From the cell containing the given text, extract its center point as [X, Y] coordinate. 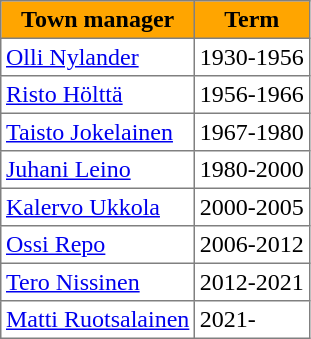
Juhani Leino [98, 170]
2012-2021 [252, 282]
Kalervo Ukkola [98, 207]
2021- [252, 320]
1980-2000 [252, 170]
Risto Hölttä [98, 95]
2006-2012 [252, 245]
Term [252, 20]
1956-1966 [252, 95]
Tero Nissinen [98, 282]
2000-2005 [252, 207]
Olli Nylander [98, 57]
Taisto Jokelainen [98, 132]
Matti Ruotsalainen [98, 320]
Ossi Repo [98, 245]
1930-1956 [252, 57]
1967-1980 [252, 132]
Town manager [98, 20]
